Determine the [x, y] coordinate at the center of the cell enclosing the given text.  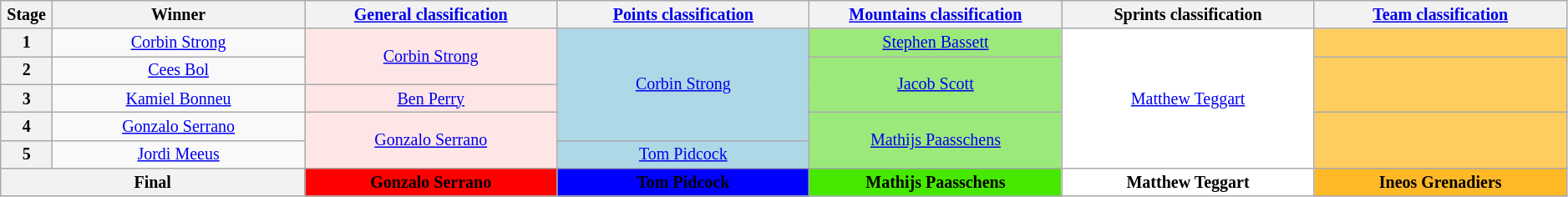
General classification [431, 15]
Winner [179, 15]
Final [153, 182]
5 [27, 154]
Points classification [683, 15]
Jacob Scott [936, 85]
1 [27, 43]
2 [27, 70]
3 [27, 98]
Kamiel Bonneu [179, 98]
Stage [27, 15]
Sprints classification [1188, 15]
Stephen Bassett [936, 43]
Team classification [1440, 15]
Jordi Meeus [179, 154]
4 [27, 127]
Cees Bol [179, 70]
Ben Perry [431, 98]
Ineos Grenadiers [1440, 182]
Mountains classification [936, 15]
